Identify which cell holds the provided text, then report its [x, y] central coordinate. 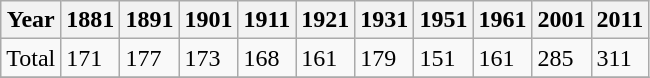
2011 [620, 20]
173 [208, 58]
2001 [562, 20]
311 [620, 58]
1951 [444, 20]
1911 [267, 20]
177 [150, 58]
Total [31, 58]
168 [267, 58]
Year [31, 20]
179 [384, 58]
1921 [326, 20]
1891 [150, 20]
285 [562, 58]
1901 [208, 20]
1931 [384, 20]
171 [90, 58]
1961 [502, 20]
151 [444, 58]
1881 [90, 20]
